For the text-containing cell, return its midpoint in [X, Y] coordinate format. 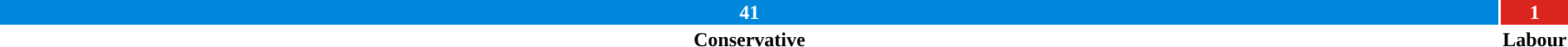
1 [1535, 12]
41 [750, 12]
